Identify which cell holds the provided text, then report its [x, y] central coordinate. 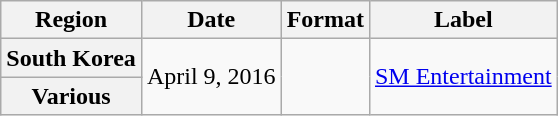
Date [211, 20]
South Korea [72, 58]
Various [72, 96]
SM Entertainment [463, 77]
April 9, 2016 [211, 77]
Region [72, 20]
Label [463, 20]
Format [325, 20]
